Return the (x, y) coordinate for the center point of the cell that contains the specified text.  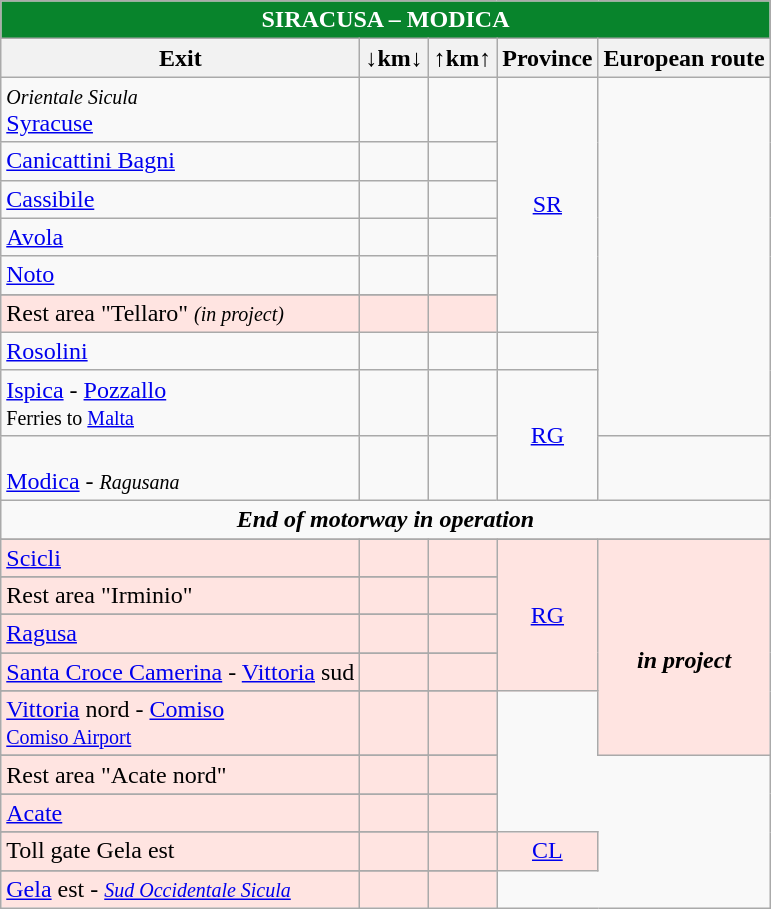
Avola (180, 237)
CL (548, 851)
Modica - Ragusana (180, 468)
Exit (180, 58)
Rest area "Acate nord" (180, 775)
Toll gate Gela est (180, 851)
Rosolini (180, 351)
↓km↓ (394, 58)
Canicattini Bagni (180, 161)
SIRACUSA – MODICA (386, 20)
Ragusa (180, 634)
Vittoria nord - Comiso Comiso Airport (180, 724)
Gela est - Sud Occidentale Sicula (180, 889)
Scicli (180, 557)
in project (684, 646)
Noto (180, 275)
Acate (180, 813)
Cassibile (180, 199)
Rest area "Irminio" (180, 596)
Orientale Sicula Syracuse (180, 110)
Province (548, 58)
Rest area "Tellaro" (in project) (180, 313)
End of motorway in operation (386, 519)
Santa Croce Camerina - Vittoria sud (180, 672)
SR (548, 204)
European route (684, 58)
Ispica - Pozzallo Ferries to Malta (180, 402)
↑km↑ (462, 58)
